Pinpoint the cell where the given text exists, returning its (X, Y) midpoint coordinate. 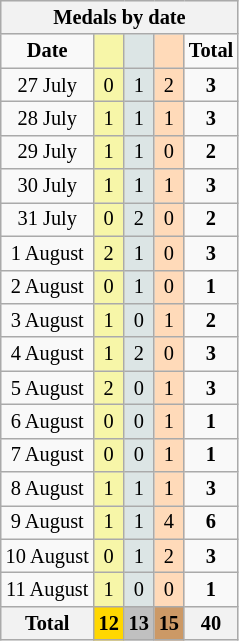
6 (211, 522)
29 July (48, 152)
2 August (48, 287)
5 August (48, 388)
7 August (48, 455)
4 (169, 522)
13 (139, 623)
8 August (48, 489)
6 August (48, 421)
31 July (48, 219)
3 August (48, 320)
30 July (48, 186)
15 (169, 623)
11 August (48, 589)
40 (211, 623)
9 August (48, 522)
10 August (48, 556)
4 August (48, 354)
Medals by date (120, 17)
27 July (48, 85)
Date (48, 51)
1 August (48, 253)
28 July (48, 118)
12 (109, 623)
